Return [x, y] of the center of cell containing provided text 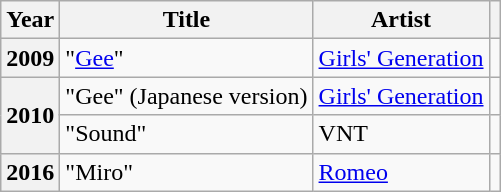
Romeo [401, 172]
"Sound" [186, 134]
2009 [30, 58]
2010 [30, 115]
2016 [30, 172]
Artist [401, 20]
"Miro" [186, 172]
VNT [401, 134]
Title [186, 20]
Year [30, 20]
"Gee" [186, 58]
"Gee" (Japanese version) [186, 96]
